Provide the [x, y] coordinate of the cell's center where the given text is located.  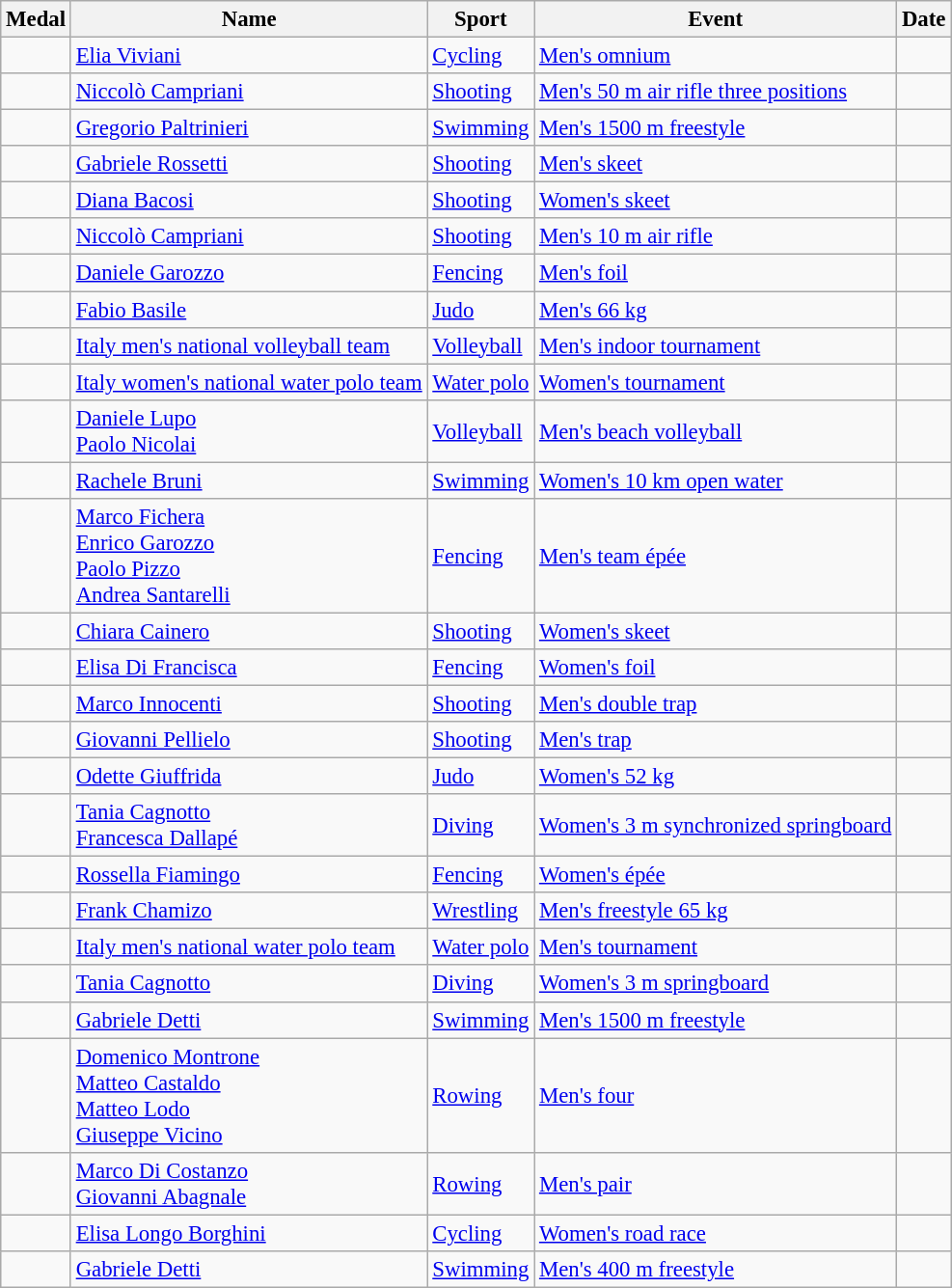
Italy men's national water polo team [249, 947]
Women's 52 kg [716, 777]
Frank Chamizo [249, 911]
Elisa Longo Borghini [249, 1233]
Italy women's national water polo team [249, 382]
Elisa Di Francisca [249, 668]
Tania Cagnotto [249, 984]
Women's 10 km open water [716, 480]
Men's 400 m freestyle [716, 1270]
Giovanni Pellielo [249, 740]
Women's foil [716, 668]
Men's indoor tournament [716, 345]
Elia Viviani [249, 56]
Odette Giuffrida [249, 777]
Diana Bacosi [249, 201]
Marco Di Costanzo Giovanni Abagnale [249, 1183]
Sport [480, 19]
Daniele LupoPaolo Nicolai [249, 430]
Men's freestyle 65 kg [716, 911]
Men's tournament [716, 947]
Daniele Garozzo [249, 273]
Fabio Basile [249, 310]
Women's road race [716, 1233]
Marco Innocenti [249, 703]
Marco FicheraEnrico GarozzoPaolo PizzoAndrea Santarelli [249, 556]
Women's épée [716, 875]
Medal [37, 19]
Italy men's national volleyball team [249, 345]
Event [716, 19]
Rachele Bruni [249, 480]
Women's 3 m springboard [716, 984]
Men's 50 m air rifle three positions [716, 92]
Name [249, 19]
Women's 3 m synchronized springboard [716, 826]
Men's omnium [716, 56]
Domenico Montrone Matteo CastaldoMatteo LodoGiuseppe Vicino [249, 1096]
Gabriele Rossetti [249, 164]
Men's 10 m air rifle [716, 236]
Men's pair [716, 1183]
Men's 66 kg [716, 310]
Date [924, 19]
Chiara Cainero [249, 631]
Tania Cagnotto Francesca Dallapé [249, 826]
Men's skeet [716, 164]
Men's double trap [716, 703]
Men's beach volleyball [716, 430]
Men's four [716, 1096]
Men's team épée [716, 556]
Men's foil [716, 273]
Men's trap [716, 740]
Women's tournament [716, 382]
Rossella Fiamingo [249, 875]
Wrestling [480, 911]
Gregorio Paltrinieri [249, 128]
